From the cell containing the given text, extract its center point as (x, y) coordinate. 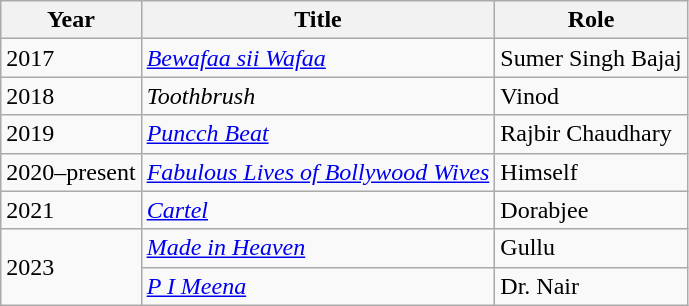
Sumer Singh Bajaj (591, 58)
Fabulous Lives of Bollywood Wives (318, 172)
Title (318, 20)
Role (591, 20)
Puncch Beat (318, 134)
P I Meena (318, 286)
Gullu (591, 248)
Rajbir Chaudhary (591, 134)
Dorabjee (591, 210)
2019 (71, 134)
2023 (71, 267)
Year (71, 20)
Himself (591, 172)
2020–present (71, 172)
Dr. Nair (591, 286)
2017 (71, 58)
2018 (71, 96)
Toothbrush (318, 96)
Bewafaa sii Wafaa (318, 58)
Cartel (318, 210)
2021 (71, 210)
Made in Heaven (318, 248)
Vinod (591, 96)
